Return [X, Y] of the center of cell containing provided text 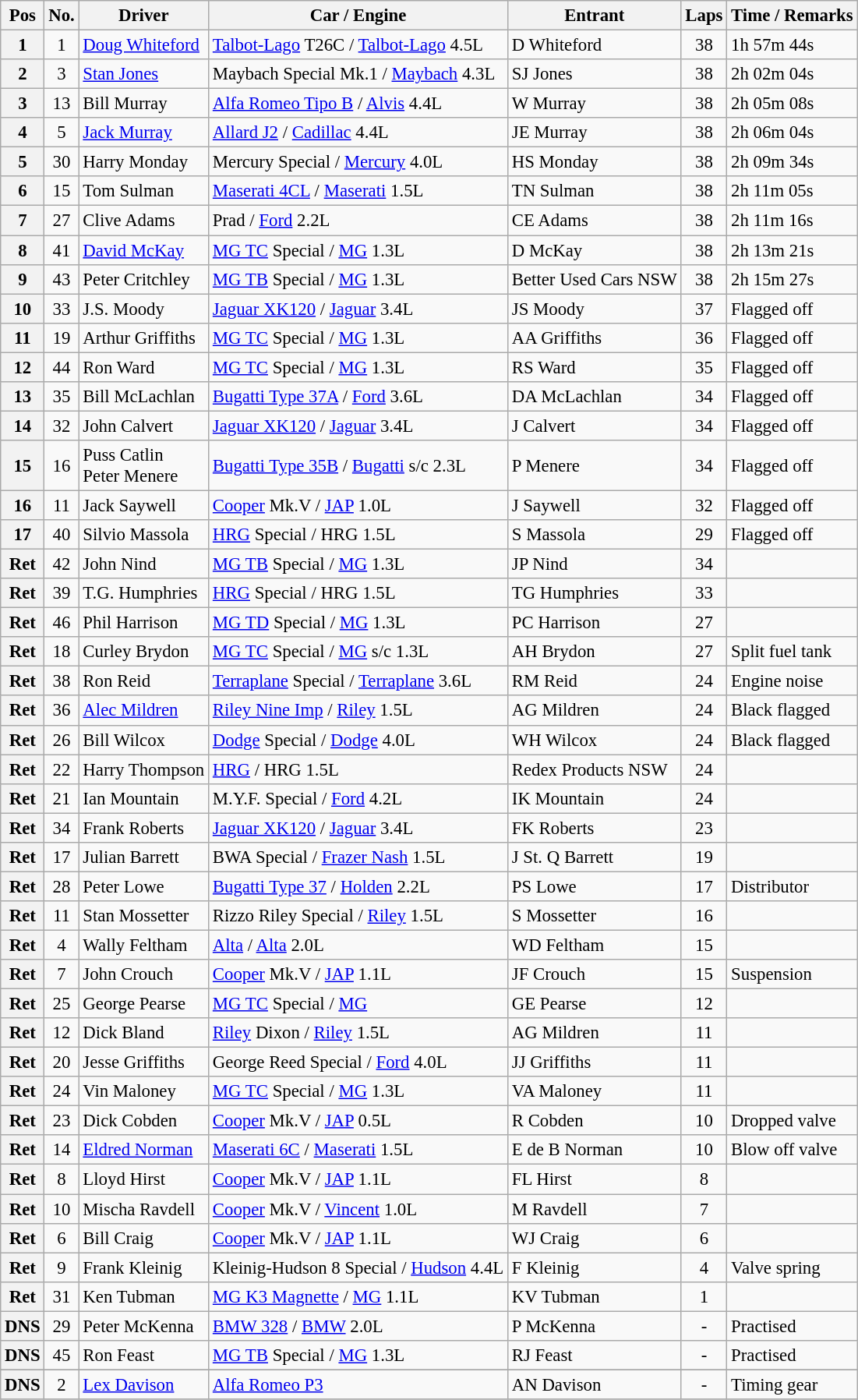
Stan Mossetter [143, 916]
BWA Special / Frazer Nash 1.5L [358, 857]
Harry Thompson [143, 769]
Dick Bland [143, 1033]
WJ Craig [594, 1238]
WH Wilcox [594, 740]
Bugatti Type 35B / Bugatti s/c 2.3L [358, 466]
Dropped valve [792, 1121]
Ron Feast [143, 1356]
Redex Products NSW [594, 769]
Lex Davison [143, 1384]
TG Humphries [594, 593]
20 [62, 1062]
2h 15m 27s [792, 279]
Harry Monday [143, 162]
43 [62, 279]
Stan Jones [143, 74]
Peter Lowe [143, 886]
21 [62, 798]
Alta / Alta 2.0L [358, 945]
Bill McLachlan [143, 397]
KV Tubman [594, 1296]
TN Sulman [594, 191]
WD Feltham [594, 945]
Riley Nine Imp / Riley 1.5L [358, 711]
Ron Ward [143, 367]
JJ Griffiths [594, 1062]
Laps [704, 16]
Puss Catlin Peter Menere [143, 466]
J Calvert [594, 426]
Kleinig-Hudson 8 Special / Hudson 4.4L [358, 1267]
Dodge Special / Dodge 4.0L [358, 740]
T.G. Humphries [143, 593]
Suspension [792, 974]
AH Brydon [594, 652]
39 [62, 593]
Bugatti Type 37 / Holden 2.2L [358, 886]
S Massola [594, 535]
PS Lowe [594, 886]
Timing gear [792, 1384]
Time / Remarks [792, 16]
W Murray [594, 104]
Mischa Ravdell [143, 1209]
Cooper Mk.V / JAP 1.0L [358, 505]
RJ Feast [594, 1356]
45 [62, 1356]
44 [62, 367]
28 [62, 886]
Arthur Griffiths [143, 338]
Engine noise [792, 681]
Tom Sulman [143, 191]
Better Used Cars NSW [594, 279]
Maserati 6C / Maserati 1.5L [358, 1150]
Pos [23, 16]
25 [62, 1004]
No. [62, 16]
2h 09m 34s [792, 162]
Car / Engine [358, 16]
42 [62, 564]
Eldred Norman [143, 1150]
HRG / HRG 1.5L [358, 769]
2h 02m 04s [792, 74]
40 [62, 535]
John Nind [143, 564]
DA McLachlan [594, 397]
BMW 328 / BMW 2.0L [358, 1326]
Valve spring [792, 1267]
S Mossetter [594, 916]
Terraplane Special / Terraplane 3.6L [358, 681]
Vin Maloney [143, 1091]
Bugatti Type 37A / Ford 3.6L [358, 397]
2h 11m 16s [792, 221]
Prad / Ford 2.2L [358, 221]
Entrant [594, 16]
GE Pearse [594, 1004]
MG TD Special / MG 1.3L [358, 623]
2h 13m 21s [792, 250]
41 [62, 250]
George Pearse [143, 1004]
Bill Wilcox [143, 740]
JE Murray [594, 133]
Blow off valve [792, 1150]
HS Monday [594, 162]
Clive Adams [143, 221]
Alec Mildren [143, 711]
E de B Norman [594, 1150]
J Saywell [594, 505]
FK Roberts [594, 828]
Jack Murray [143, 133]
David McKay [143, 250]
Curley Brydon [143, 652]
22 [62, 769]
Frank Kleinig [143, 1267]
Phil Harrison [143, 623]
Allard J2 / Cadillac 4.4L [358, 133]
2h 06m 04s [792, 133]
Distributor [792, 886]
Cooper Mk.V / JAP 0.5L [358, 1121]
F Kleinig [594, 1267]
D Whiteford [594, 45]
John Calvert [143, 426]
Mercury Special / Mercury 4.0L [358, 162]
VA Maloney [594, 1091]
P Menere [594, 466]
CE Adams [594, 221]
AN Davison [594, 1384]
Jack Saywell [143, 505]
Ken Tubman [143, 1296]
Ron Reid [143, 681]
Split fuel tank [792, 652]
Peter McKenna [143, 1326]
MG K3 Magnette / MG 1.1L [358, 1296]
Ian Mountain [143, 798]
Julian Barrett [143, 857]
Cooper Mk.V / Vincent 1.0L [358, 1209]
RM Reid [594, 681]
Bill Murray [143, 104]
Alfa Romeo P3 [358, 1384]
John Crouch [143, 974]
31 [62, 1296]
37 [704, 309]
Doug Whiteford [143, 45]
D McKay [594, 250]
M.Y.F. Special / Ford 4.2L [358, 798]
2h 11m 05s [792, 191]
MG TC Special / MG s/c 1.3L [358, 652]
46 [62, 623]
IK Mountain [594, 798]
M Ravdell [594, 1209]
Wally Feltham [143, 945]
26 [62, 740]
Talbot-Lago T26C / Talbot-Lago 4.5L [358, 45]
Maserati 4CL / Maserati 1.5L [358, 191]
Bill Craig [143, 1238]
J.S. Moody [143, 309]
Silvio Massola [143, 535]
JS Moody [594, 309]
Maybach Special Mk.1 / Maybach 4.3L [358, 74]
SJ Jones [594, 74]
JP Nind [594, 564]
Driver [143, 16]
RS Ward [594, 367]
P McKenna [594, 1326]
J St. Q Barrett [594, 857]
Frank Roberts [143, 828]
1h 57m 44s [792, 45]
18 [62, 652]
Rizzo Riley Special / Riley 1.5L [358, 916]
Alfa Romeo Tipo B / Alvis 4.4L [358, 104]
Jesse Griffiths [143, 1062]
Lloyd Hirst [143, 1179]
2h 05m 08s [792, 104]
PC Harrison [594, 623]
R Cobden [594, 1121]
Dick Cobden [143, 1121]
Riley Dixon / Riley 1.5L [358, 1033]
30 [62, 162]
FL Hirst [594, 1179]
MG TC Special / MG [358, 1004]
George Reed Special / Ford 4.0L [358, 1062]
Peter Critchley [143, 279]
AA Griffiths [594, 338]
JF Crouch [594, 974]
